Detect which cell encompasses the target text, then output its (x, y) center coordinate. 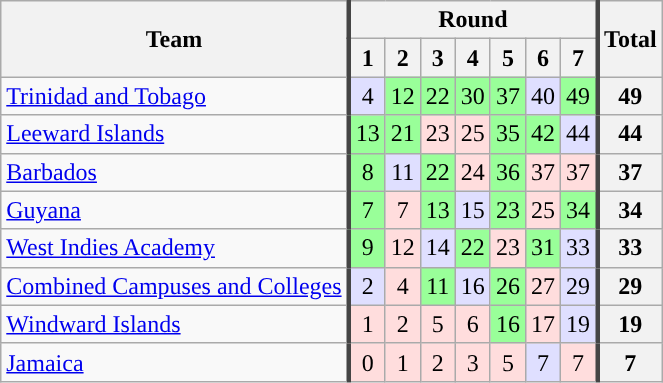
27 (542, 286)
9 (368, 248)
14 (438, 248)
30 (472, 96)
Jamaica (175, 362)
Guyana (175, 210)
35 (508, 134)
Barbados (175, 172)
Leeward Islands (175, 134)
21 (402, 134)
42 (542, 134)
Combined Campuses and Colleges (175, 286)
24 (472, 172)
31 (542, 248)
36 (508, 172)
Trinidad and Tobago (175, 96)
West Indies Academy (175, 248)
Round (473, 20)
8 (368, 172)
Windward Islands (175, 324)
0 (368, 362)
40 (542, 96)
17 (542, 324)
26 (508, 286)
15 (472, 210)
Total (630, 39)
Team (175, 39)
